Pinpoint the cell where the given text exists, returning its [X, Y] midpoint coordinate. 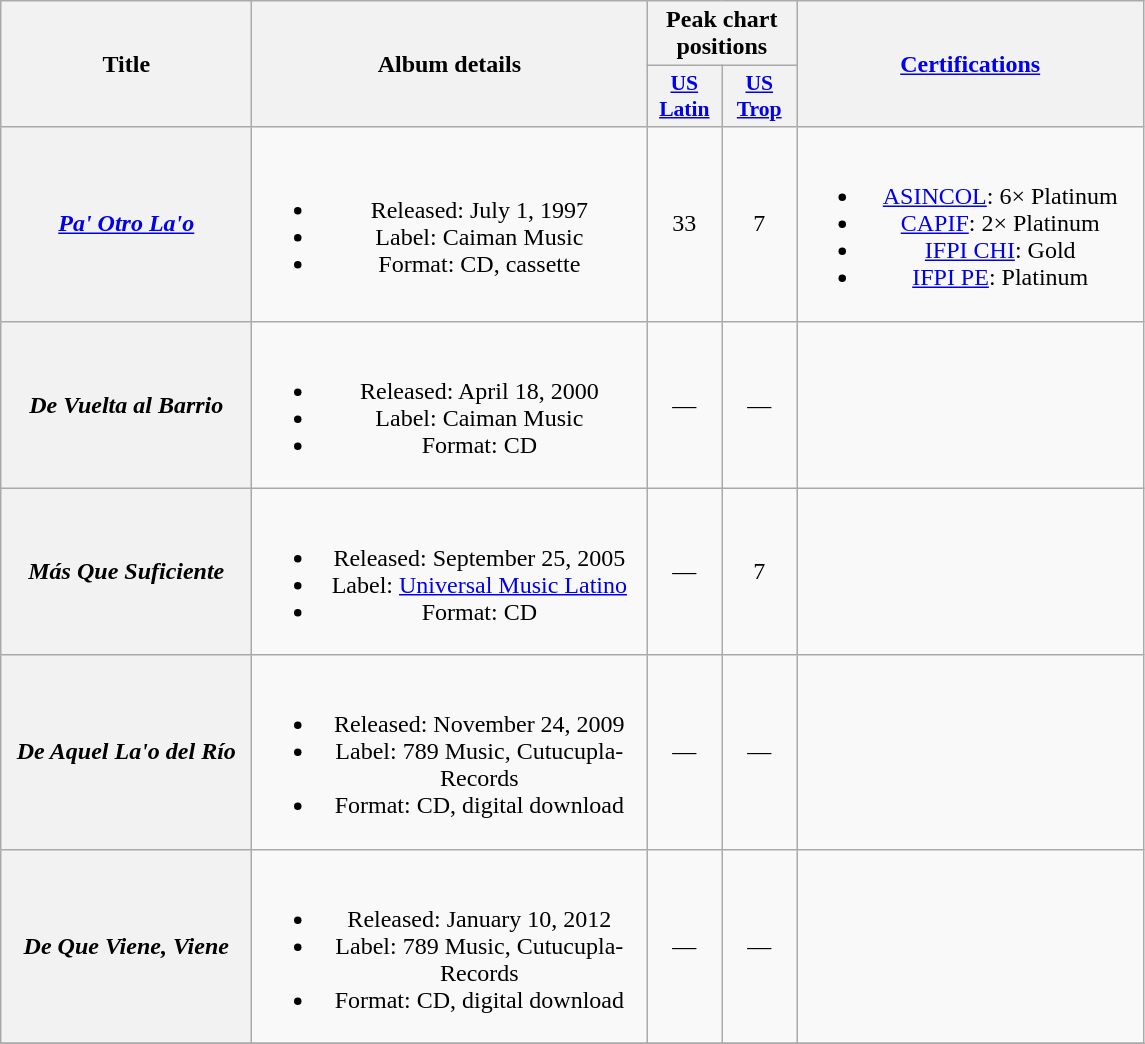
USTrop [760, 96]
De Aquel La'o del Río [126, 752]
Released: January 10, 2012Label: 789 Music, Cutucupla-RecordsFormat: CD, digital download [450, 946]
Released: July 1, 1997Label: Caiman MusicFormat: CD, cassette [450, 224]
Released: November 24, 2009Label: 789 Music, Cutucupla-RecordsFormat: CD, digital download [450, 752]
De Que Viene, Viene [126, 946]
Released: April 18, 2000Label: Caiman MusicFormat: CD [450, 404]
Album details [450, 64]
Certifications [970, 64]
Released: September 25, 2005Label: Universal Music LatinoFormat: CD [450, 572]
De Vuelta al Barrio [126, 404]
Peak chart positions [722, 34]
Title [126, 64]
USLatin [684, 96]
Pa' Otro La'o [126, 224]
Más Que Suficiente [126, 572]
33 [684, 224]
ASINCOL: 6× PlatinumCAPIF: 2× PlatinumIFPI CHI: GoldIFPI PE: Platinum [970, 224]
